Scan for the cell matching the given text and deliver its (X, Y) coordinate at center. 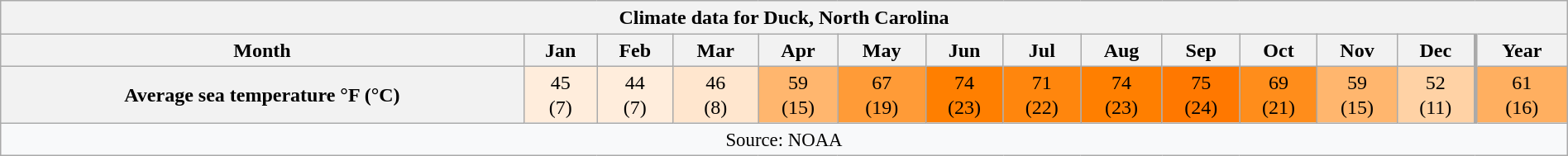
Month (262, 50)
Jan (561, 50)
Climate data for Duck, North Carolina (784, 17)
Source: NOAA (784, 139)
Feb (635, 50)
May (882, 50)
45(7) (561, 94)
52(11) (1436, 94)
61(16) (1522, 94)
Aug (1121, 50)
Apr (798, 50)
Jul (1042, 50)
Sep (1201, 50)
75(24) (1201, 94)
71(22) (1042, 94)
Nov (1357, 50)
46(8) (715, 94)
44(7) (635, 94)
Year (1522, 50)
Mar (715, 50)
69(21) (1279, 94)
Dec (1436, 50)
Average sea temperature °F (°C) (262, 94)
Jun (964, 50)
Oct (1279, 50)
67(19) (882, 94)
